Find where the given text appears and provide that cell's center as (x, y) coordinate. 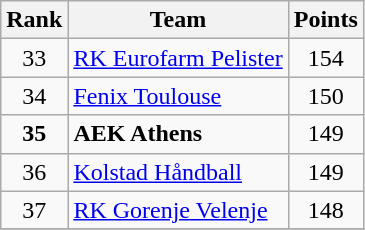
Fenix Toulouse (178, 96)
Team (178, 20)
Points (326, 20)
33 (34, 58)
Rank (34, 20)
34 (34, 96)
RK Gorenje Velenje (178, 210)
AEK Athens (178, 134)
36 (34, 172)
154 (326, 58)
Kolstad Håndball (178, 172)
150 (326, 96)
35 (34, 134)
148 (326, 210)
37 (34, 210)
RK Eurofarm Pelister (178, 58)
